From the cell containing the given text, extract its center point as (x, y) coordinate. 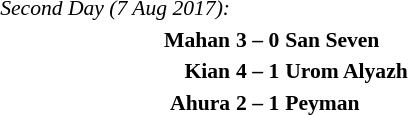
4 – 1 (258, 71)
3 – 0 (258, 40)
